Determine the [X, Y] coordinate at the center of the cell enclosing the given text.  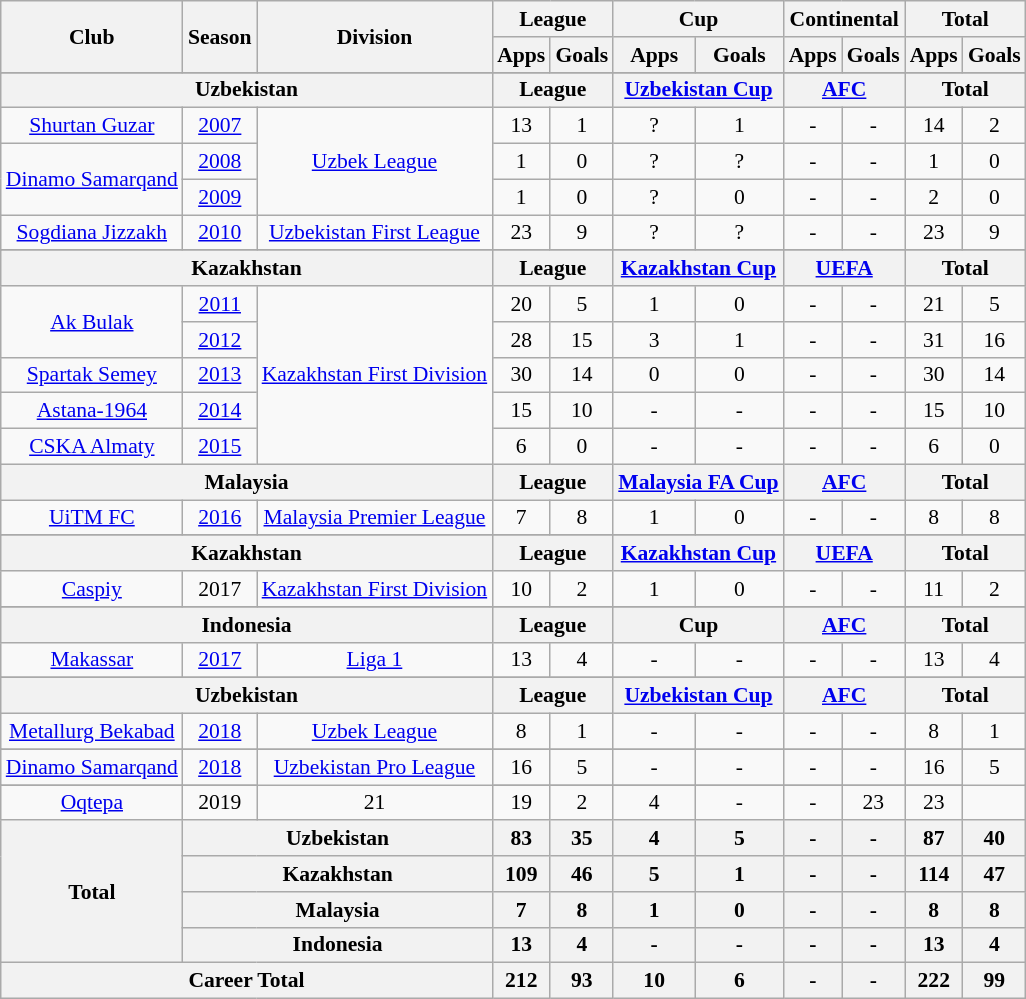
2016 [220, 518]
Uzbekistan First League [375, 233]
11 [934, 589]
2007 [220, 126]
3 [654, 340]
31 [934, 340]
2008 [220, 162]
Spartak Semey [92, 375]
19 [521, 803]
Sogdiana Jizzakh [92, 233]
28 [521, 340]
47 [994, 874]
212 [521, 981]
99 [994, 981]
2009 [220, 197]
UiTM FC [92, 518]
Malaysia FA Cup [698, 482]
Caspiy [92, 589]
Continental [844, 19]
Club [92, 36]
20 [521, 304]
2015 [220, 447]
Season [220, 36]
2013 [220, 375]
35 [582, 839]
2012 [220, 340]
114 [934, 874]
Malaysia Premier League [375, 518]
Career Total [246, 981]
CSKA Almaty [92, 447]
46 [582, 874]
Ak Bulak [92, 322]
109 [521, 874]
2014 [220, 411]
Division [375, 36]
Shurtan Guzar [92, 126]
Metallurg Bekabad [92, 732]
93 [582, 981]
222 [934, 981]
40 [994, 839]
Oqtepa [92, 803]
Uzbekistan Pro League [375, 767]
2011 [220, 304]
2019 [220, 803]
Liga 1 [375, 660]
2010 [220, 233]
Makassar [92, 660]
Astana-1964 [92, 411]
83 [521, 839]
87 [934, 839]
